Detect which cell encompasses the target text, then output its (X, Y) center coordinate. 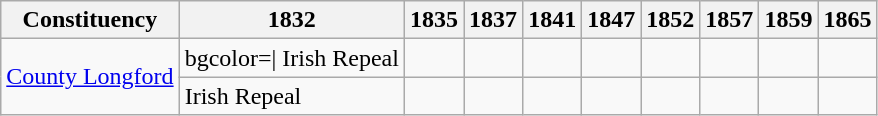
bgcolor=| Irish Repeal (292, 58)
1852 (670, 20)
1857 (730, 20)
Constituency (90, 20)
Irish Repeal (292, 96)
1837 (494, 20)
1832 (292, 20)
1847 (612, 20)
1859 (788, 20)
1835 (434, 20)
1865 (848, 20)
County Longford (90, 77)
1841 (552, 20)
